Find where the given text appears and provide that cell's center as [X, Y] coordinate. 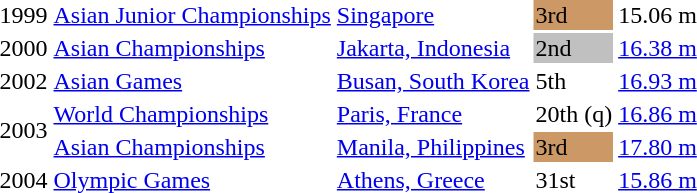
5th [574, 81]
Busan, South Korea [433, 81]
World Championships [192, 114]
Manila, Philippines [433, 147]
Singapore [433, 15]
20th (q) [574, 114]
2nd [574, 48]
Asian Games [192, 81]
Asian Junior Championships [192, 15]
Jakarta, Indonesia [433, 48]
Paris, France [433, 114]
